From the cell containing the given text, extract its center point as [x, y] coordinate. 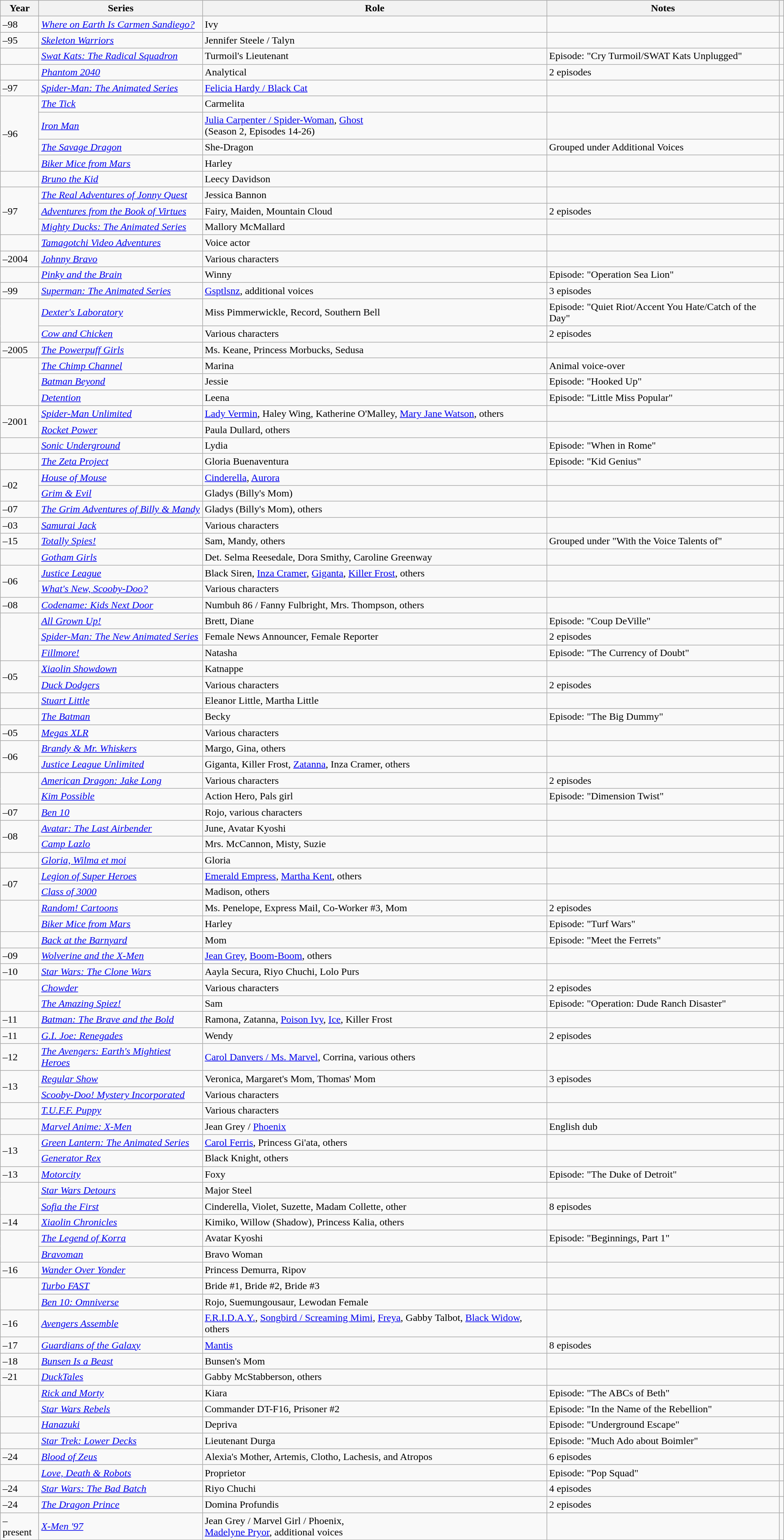
The Real Adventures of Jonny Quest [121, 195]
The Powerpuff Girls [121, 350]
What's New, Scooby-Doo? [121, 589]
Episode: "Coup DeVille" [663, 621]
Det. Selma Reesedale, Dora Smithy, Caroline Greenway [374, 557]
–03 [20, 525]
Alexia's Mother, Artemis, Clotho, Lachesis, and Atropos [374, 1457]
Green Lantern: The Animated Series [121, 1142]
Wander Over Yonder [121, 1270]
Numbuh 86 / Fanny Fulbright, Mrs. Thompson, others [374, 605]
Stuart Little [121, 700]
–2001 [20, 421]
Swat Kats: The Radical Squadron [121, 56]
Proprietor [374, 1473]
Depriva [374, 1425]
Leecy Davidson [374, 179]
Sam, Mandy, others [374, 541]
Cinderella, Violet, Suzette, Madam Collette, other [374, 1206]
Guardians of the Galaxy [121, 1345]
Where on Earth Is Carmen Sandiego? [121, 24]
Rocket Power [121, 429]
Madison, others [374, 892]
Camp Lazlo [121, 844]
Phantom 2040 [121, 72]
4 episodes [663, 1488]
Major Steel [374, 1190]
Star Wars: The Clone Wars [121, 972]
Mantis [374, 1345]
Episode: "The Big Dummy" [663, 716]
Julia Carpenter / Spider-Woman, Ghost(Season 2, Episodes 14-26) [374, 126]
–12 [20, 1057]
–02 [20, 485]
American Dragon: Jake Long [121, 780]
Fillmore! [121, 653]
Motorcity [121, 1174]
Mighty Ducks: The Animated Series [121, 227]
Action Hero, Pals girl [374, 796]
Sam [374, 1004]
Sonic Underground [121, 445]
Bunsen Is a Beast [121, 1361]
Episode: "When in Rome" [663, 445]
Aayla Secura, Riyo Chuchi, Lolo Purs [374, 972]
Black Siren, Inza Cramer, Giganta, Killer Frost, others [374, 573]
Lydia [374, 445]
Love, Death & Robots [121, 1473]
Wendy [374, 1036]
Xiaolin Showdown [121, 669]
Episode: "Meet the Ferrets" [663, 940]
Bunsen's Mom [374, 1361]
Ms. Keane, Princess Morbucks, Sedusa [374, 350]
Year [20, 8]
House of Mouse [121, 477]
Adventures from the Book of Virtues [121, 211]
Star Wars Rebels [121, 1409]
The Savage Dragon [121, 147]
Ramona, Zatanna, Poison Ivy, Ice, Killer Frost [374, 1020]
Avengers Assemble [121, 1324]
–2004 [20, 259]
Jean Grey / Phoenix [374, 1127]
Star Trek: Lower Decks [121, 1441]
Wolverine and the X-Men [121, 956]
Episode: "The Duke of Detroit" [663, 1174]
Episode: "Operation: Dude Ranch Disaster" [663, 1004]
Scooby-Doo! Mystery Incorporated [121, 1095]
Superman: The Animated Series [121, 291]
Random! Cartoons [121, 908]
Episode: "The ABCs of Beth" [663, 1393]
Episode: "Hooked Up" [663, 382]
Mrs. McCannon, Misty, Suzie [374, 844]
Justice League Unlimited [121, 765]
Lieutenant Durga [374, 1441]
Episode: "Much Ado about Boimler" [663, 1441]
Ms. Penelope, Express Mail, Co-Worker #3, Mom [374, 908]
The Dragon Prince [121, 1504]
Star Wars Detours [121, 1190]
All Grown Up! [121, 621]
Bravo Woman [374, 1254]
F.R.I.D.A.Y., Songbird / Screaming Mimi, Freya, Gabby Talbot, Black Widow, others [374, 1324]
Bravoman [121, 1254]
Marina [374, 366]
Natasha [374, 653]
Episode: "In the Name of the Rebellion" [663, 1409]
–95 [20, 40]
Episode: "Kid Genius" [663, 461]
Gloria, Wilma et moi [121, 860]
–98 [20, 24]
Spider-Man: The New Animated Series [121, 637]
Role [374, 8]
Kimiko, Willow (Shadow), Princess Kalia, others [374, 1222]
Episode: "Pop Squad" [663, 1473]
Brandy & Mr. Whiskers [121, 749]
Lady Vermin, Haley Wing, Katherine O'Malley, Mary Jane Watson, others [374, 413]
She-Dragon [374, 147]
Spider-Man Unlimited [121, 413]
–17 [20, 1345]
The Zeta Project [121, 461]
6 episodes [663, 1457]
Voice actor [374, 243]
Mallory McMallard [374, 227]
Gabby McStabberson, others [374, 1377]
Rojo, various characters [374, 812]
Episode: "The Currency of Doubt" [663, 653]
Notes [663, 8]
Class of 3000 [121, 892]
Marvel Anime: X-Men [121, 1127]
Johnny Bravo [121, 259]
Totally Spies! [121, 541]
Jessica Bannon [374, 195]
Foxy [374, 1174]
–18 [20, 1361]
Brett, Diane [374, 621]
Gsptlsnz, additional voices [374, 291]
The Chimp Channel [121, 366]
–present [20, 1526]
Giganta, Killer Frost, Zatanna, Inza Cramer, others [374, 765]
June, Avatar Kyoshi [374, 828]
Back at the Barnyard [121, 940]
Commander DT-F16, Prisoner #2 [374, 1409]
X-Men '97 [121, 1526]
Miss Pimmerwickle, Record, Southern Bell [374, 313]
Jean Grey / Marvel Girl / Phoenix, Madelyne Pryor, additional voices [374, 1526]
Generator Rex [121, 1158]
Batman Beyond [121, 382]
–2005 [20, 350]
Samurai Jack [121, 525]
Gladys (Billy's Mom), others [374, 509]
Dexter's Laboratory [121, 313]
English dub [663, 1127]
Skeleton Warriors [121, 40]
Grim & Evil [121, 494]
Domina Profundis [374, 1504]
Eleanor Little, Martha Little [374, 700]
Tamagotchi Video Adventures [121, 243]
Turmoil's Lieutenant [374, 56]
Codename: Kids Next Door [121, 605]
Batman: The Brave and the Bold [121, 1020]
Grouped under Additional Voices [663, 147]
Female News Announcer, Female Reporter [374, 637]
Ivy [374, 24]
Sofia the First [121, 1206]
Episode: "Operation Sea Lion" [663, 275]
Episode: "Turf Wars" [663, 924]
–96 [20, 133]
Avatar Kyoshi [374, 1238]
Felicia Hardy / Black Cat [374, 88]
Cinderella, Aurora [374, 477]
Leena [374, 398]
Carmelita [374, 104]
Episode: "Little Miss Popular" [663, 398]
Episode: "Beginnings, Part 1" [663, 1238]
–99 [20, 291]
Cow and Chicken [121, 334]
The Legend of Korra [121, 1238]
Spider-Man: The Animated Series [121, 88]
Ben 10 [121, 812]
Rojo, Suemungousaur, Lewodan Female [374, 1302]
Rick and Morty [121, 1393]
Jessie [374, 382]
Gloria Buenaventura [374, 461]
G.I. Joe: Renegades [121, 1036]
Megas XLR [121, 733]
Riyo Chuchi [374, 1488]
Episode: "Cry Turmoil/SWAT Kats Unplugged" [663, 56]
Turbo FAST [121, 1286]
Jennifer Steele / Talyn [374, 40]
Bride #1, Bride #2, Bride #3 [374, 1286]
Gloria [374, 860]
Star Wars: The Bad Batch [121, 1488]
Episode: "Underground Escape" [663, 1425]
Blood of Zeus [121, 1457]
Veronica, Margaret's Mom, Thomas' Mom [374, 1079]
Ben 10: Omniverse [121, 1302]
Kiara [374, 1393]
Episode: "Quiet Riot/Accent You Hate/Catch of the Day" [663, 313]
Carol Danvers / Ms. Marvel, Corrina, various others [374, 1057]
Avatar: The Last Airbender [121, 828]
T.U.F.F. Puppy [121, 1111]
Winny [374, 275]
Xiaolin Chronicles [121, 1222]
Grouped under "With the Voice Talents of" [663, 541]
Duck Dodgers [121, 685]
Carol Ferris, Princess Gi'ata, others [374, 1142]
Bruno the Kid [121, 179]
Episode: "Dimension Twist" [663, 796]
Paula Dullard, others [374, 429]
Becky [374, 716]
Justice League [121, 573]
Jean Grey, Boom-Boom, others [374, 956]
Princess Demurra, Ripov [374, 1270]
DuckTales [121, 1377]
Mom [374, 940]
Pinky and the Brain [121, 275]
Gladys (Billy's Mom) [374, 494]
Margo, Gina, others [374, 749]
Hanazuki [121, 1425]
Kim Possible [121, 796]
Iron Man [121, 126]
–15 [20, 541]
Animal voice-over [663, 366]
Detention [121, 398]
Chowder [121, 987]
Series [121, 8]
Regular Show [121, 1079]
The Batman [121, 716]
–21 [20, 1377]
–10 [20, 972]
Katnappe [374, 669]
The Tick [121, 104]
Emerald Empress, Martha Kent, others [374, 876]
The Avengers: Earth's Mightiest Heroes [121, 1057]
Analytical [374, 72]
The Grim Adventures of Billy & Mandy [121, 509]
–09 [20, 956]
–14 [20, 1222]
The Amazing Spiez! [121, 1004]
Black Knight, others [374, 1158]
Fairy, Maiden, Mountain Cloud [374, 211]
Legion of Super Heroes [121, 876]
Gotham Girls [121, 557]
